Return (x, y) of the center of cell containing provided text 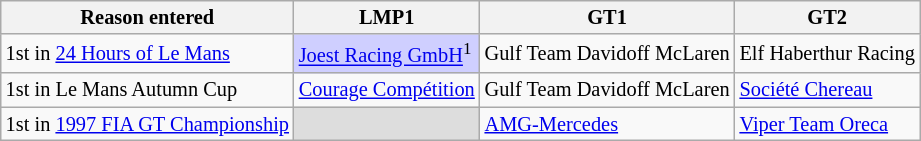
Courage Compétition (387, 90)
LMP1 (387, 17)
Joest Racing GmbH1 (387, 54)
GT1 (608, 17)
GT2 (828, 17)
Elf Haberthur Racing (828, 54)
Reason entered (148, 17)
Viper Team Oreca (828, 124)
AMG-Mercedes (608, 124)
1st in 1997 FIA GT Championship (148, 124)
1st in 24 Hours of Le Mans (148, 54)
Société Chereau (828, 90)
1st in Le Mans Autumn Cup (148, 90)
